Pinpoint the cell where the given text exists, returning its (X, Y) midpoint coordinate. 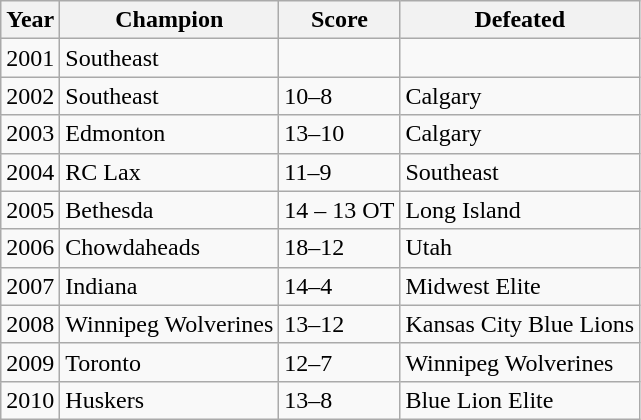
2001 (30, 58)
2007 (30, 286)
Chowdaheads (170, 248)
Midwest Elite (520, 286)
Kansas City Blue Lions (520, 324)
Champion (170, 20)
13–12 (340, 324)
12–7 (340, 362)
13–8 (340, 400)
18–12 (340, 248)
Year (30, 20)
2009 (30, 362)
Defeated (520, 20)
2004 (30, 172)
2010 (30, 400)
11–9 (340, 172)
14–4 (340, 286)
2002 (30, 96)
Bethesda (170, 210)
14 – 13 OT (340, 210)
Edmonton (170, 134)
Indiana (170, 286)
13–10 (340, 134)
2005 (30, 210)
Blue Lion Elite (520, 400)
Utah (520, 248)
10–8 (340, 96)
2006 (30, 248)
Toronto (170, 362)
Huskers (170, 400)
2003 (30, 134)
Score (340, 20)
2008 (30, 324)
RC Lax (170, 172)
Long Island (520, 210)
